Extract the (X, Y) coordinate from the center of the cell holding the provided text.  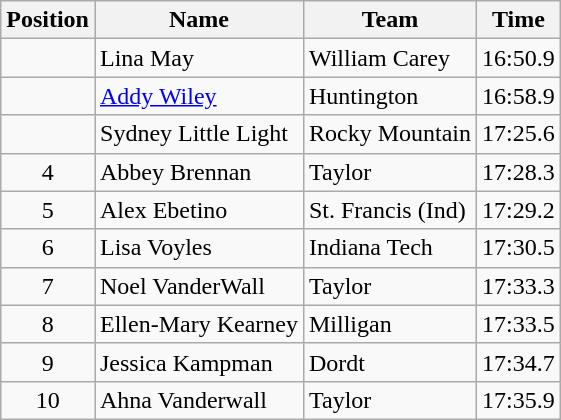
Addy Wiley (198, 96)
16:50.9 (519, 58)
Ellen-Mary Kearney (198, 324)
16:58.9 (519, 96)
17:28.3 (519, 172)
17:33.5 (519, 324)
Milligan (390, 324)
17:25.6 (519, 134)
Team (390, 20)
Dordt (390, 362)
Huntington (390, 96)
Time (519, 20)
St. Francis (Ind) (390, 210)
Position (48, 20)
17:29.2 (519, 210)
Lisa Voyles (198, 248)
Alex Ebetino (198, 210)
William Carey (390, 58)
4 (48, 172)
17:34.7 (519, 362)
9 (48, 362)
Lina May (198, 58)
Rocky Mountain (390, 134)
17:30.5 (519, 248)
Abbey Brennan (198, 172)
7 (48, 286)
6 (48, 248)
Sydney Little Light (198, 134)
10 (48, 400)
Indiana Tech (390, 248)
5 (48, 210)
Noel VanderWall (198, 286)
8 (48, 324)
Jessica Kampman (198, 362)
17:35.9 (519, 400)
Name (198, 20)
17:33.3 (519, 286)
Ahna Vanderwall (198, 400)
